Search for the cell housing the specified text and yield its [x, y] center coordinate. 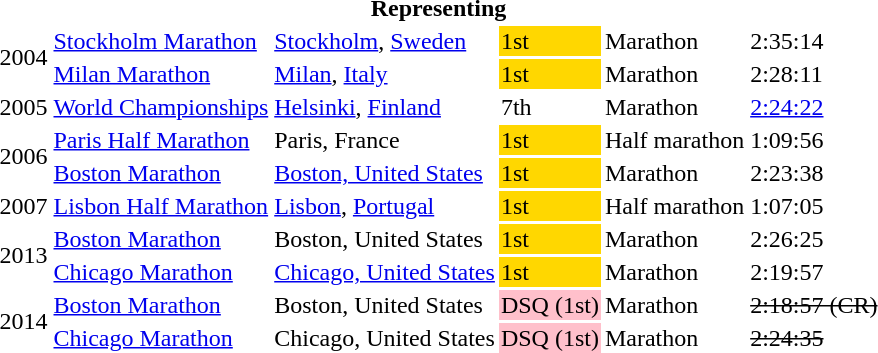
Paris Half Marathon [161, 140]
Lisbon, Portugal [385, 206]
Milan, Italy [385, 74]
Lisbon Half Marathon [161, 206]
Stockholm, Sweden [385, 41]
Milan Marathon [161, 74]
Paris, France [385, 140]
7th [550, 107]
Stockholm Marathon [161, 41]
Helsinki, Finland [385, 107]
World Championships [161, 107]
